Scan for the cell matching the given text and deliver its (X, Y) coordinate at center. 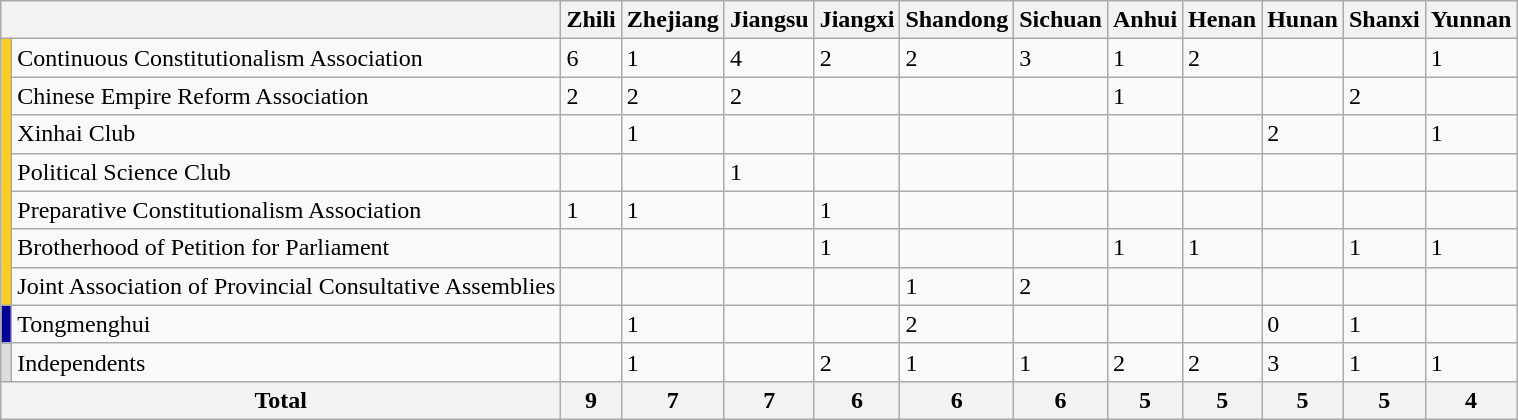
Xinhai Club (286, 134)
Anhui (1144, 20)
9 (591, 400)
Tongmenghui (286, 324)
Zhejiang (672, 20)
Jiangxi (857, 20)
Total (281, 400)
Zhili (591, 20)
Yunnan (1471, 20)
Shanxi (1384, 20)
Chinese Empire Reform Association (286, 96)
Henan (1222, 20)
Preparative Constitutionalism Association (286, 210)
Political Science Club (286, 172)
Joint Association of Provincial Consultative Assemblies (286, 286)
Continuous Constitutionalism Association (286, 58)
Jiangsu (769, 20)
Shandong (957, 20)
Sichuan (1061, 20)
0 (1303, 324)
Hunan (1303, 20)
Brotherhood of Petition for Parliament (286, 248)
Independents (286, 362)
